Find where the given text appears and provide that cell's center as [x, y] coordinate. 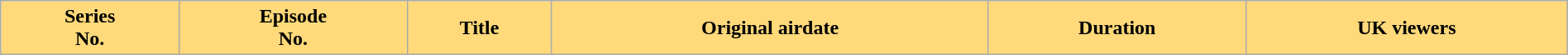
SeriesNo. [90, 28]
EpisodeNo. [294, 28]
Duration [1116, 28]
Original airdate [770, 28]
UK viewers [1406, 28]
Title [480, 28]
